Output the (X, Y) coordinate of the center of the cell containing the given text.  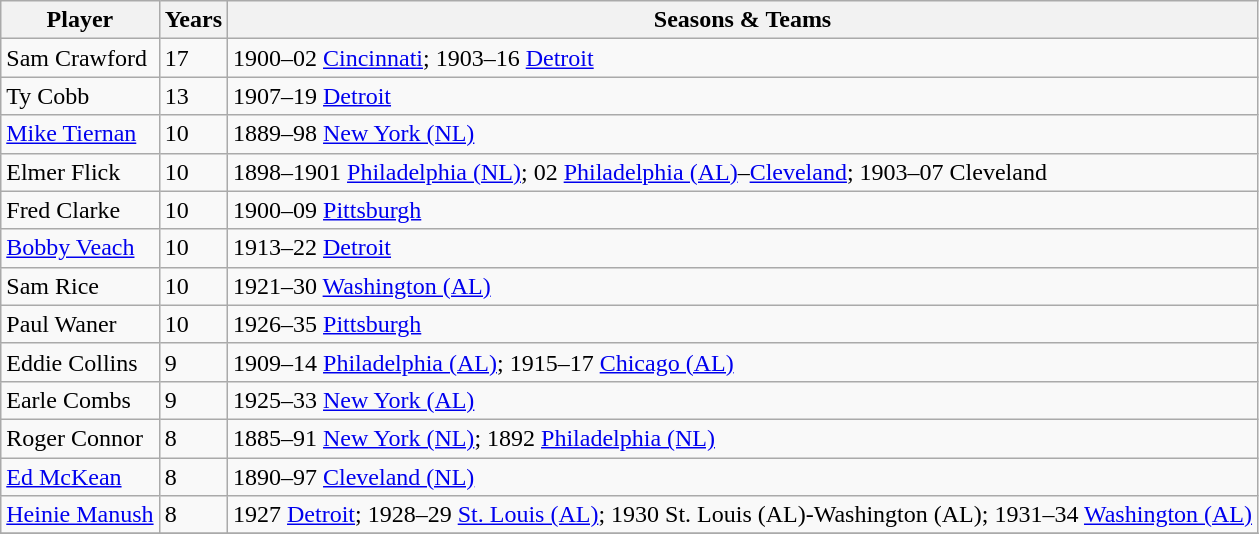
Heinie Manush (80, 515)
Ed McKean (80, 477)
Ty Cobb (80, 96)
Paul Waner (80, 324)
Roger Connor (80, 438)
13 (193, 96)
Fred Clarke (80, 210)
17 (193, 58)
Sam Rice (80, 286)
Elmer Flick (80, 172)
Mike Tiernan (80, 134)
Player (80, 20)
Eddie Collins (80, 362)
1926–35 Pittsburgh (743, 324)
Bobby Veach (80, 248)
1909–14 Philadelphia (AL); 1915–17 Chicago (AL) (743, 362)
Years (193, 20)
1900–09 Pittsburgh (743, 210)
Sam Crawford (80, 58)
1900–02 Cincinnati; 1903–16 Detroit (743, 58)
1889–98 New York (NL) (743, 134)
1885–91 New York (NL); 1892 Philadelphia (NL) (743, 438)
Seasons & Teams (743, 20)
1913–22 Detroit (743, 248)
1907–19 Detroit (743, 96)
1927 Detroit; 1928–29 St. Louis (AL); 1930 St. Louis (AL)-Washington (AL); 1931–34 Washington (AL) (743, 515)
1925–33 New York (AL) (743, 400)
1921–30 Washington (AL) (743, 286)
1898–1901 Philadelphia (NL); 02 Philadelphia (AL)–Cleveland; 1903–07 Cleveland (743, 172)
Earle Combs (80, 400)
1890–97 Cleveland (NL) (743, 477)
